Find where the given text appears and provide that cell's center as (x, y) coordinate. 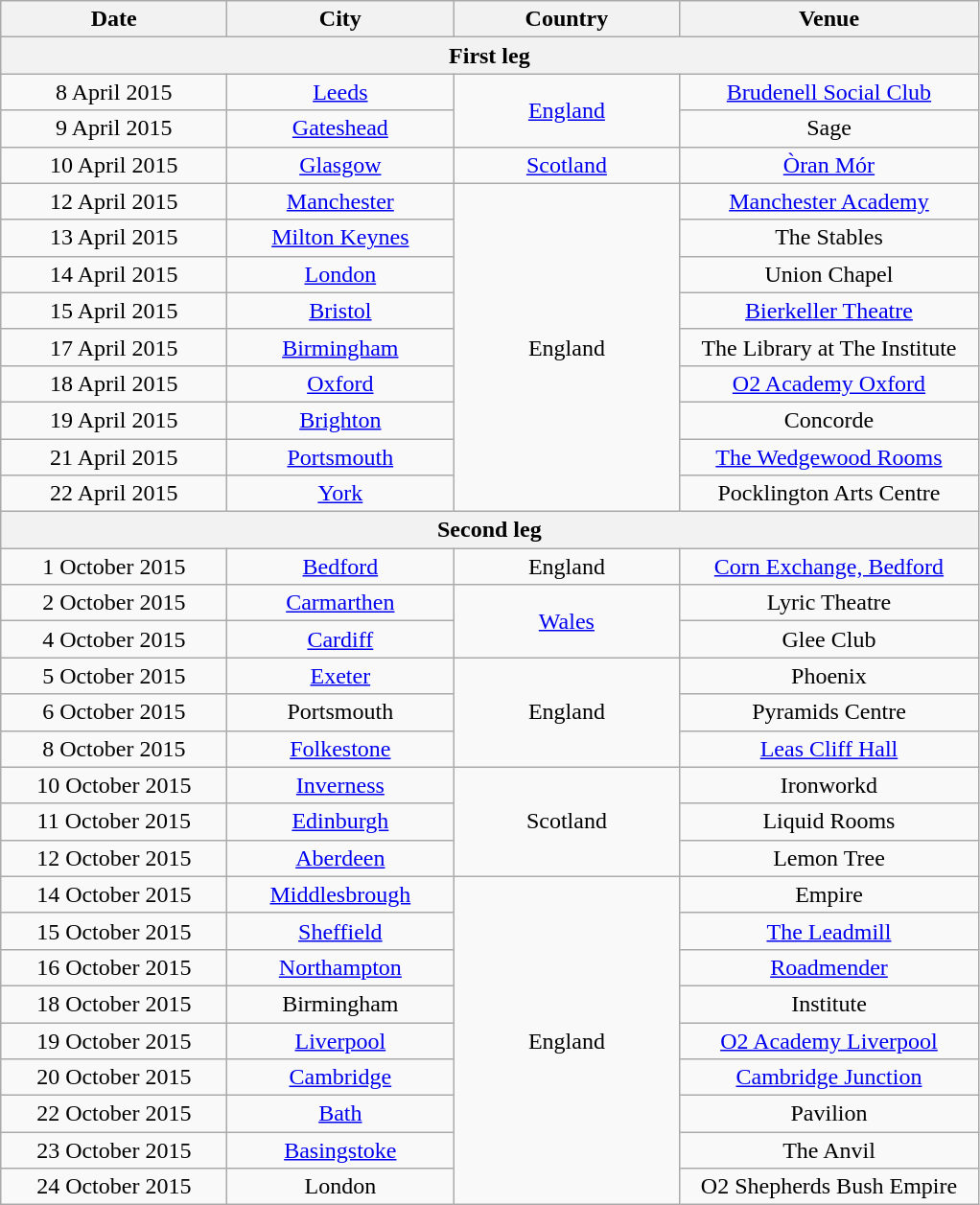
Institute (828, 1004)
Cambridge (340, 1078)
Middlesbrough (340, 894)
Manchester (340, 201)
Glasgow (340, 165)
14 April 2015 (114, 274)
24 October 2015 (114, 1187)
Cardiff (340, 639)
9 April 2015 (114, 128)
15 April 2015 (114, 311)
8 October 2015 (114, 749)
Pavilion (828, 1114)
York (340, 494)
Aberdeen (340, 858)
Lyric Theatre (828, 603)
Northampton (340, 967)
1 October 2015 (114, 567)
19 April 2015 (114, 420)
22 October 2015 (114, 1114)
Leas Cliff Hall (828, 749)
10 April 2015 (114, 165)
Liverpool (340, 1040)
Brighton (340, 420)
Roadmender (828, 967)
19 October 2015 (114, 1040)
11 October 2015 (114, 822)
Liquid Rooms (828, 822)
10 October 2015 (114, 785)
Corn Exchange, Bedford (828, 567)
13 April 2015 (114, 238)
8 April 2015 (114, 92)
Bierkeller Theatre (828, 311)
15 October 2015 (114, 931)
4 October 2015 (114, 639)
Gateshead (340, 128)
Exeter (340, 676)
20 October 2015 (114, 1078)
Milton Keynes (340, 238)
Country (567, 19)
18 April 2015 (114, 383)
Carmarthen (340, 603)
Union Chapel (828, 274)
Date (114, 19)
Second leg (489, 530)
Folkestone (340, 749)
Leeds (340, 92)
The Wedgewood Rooms (828, 457)
O2 Shepherds Bush Empire (828, 1187)
Bath (340, 1114)
6 October 2015 (114, 712)
12 October 2015 (114, 858)
16 October 2015 (114, 967)
17 April 2015 (114, 347)
Glee Club (828, 639)
2 October 2015 (114, 603)
23 October 2015 (114, 1150)
Basingstoke (340, 1150)
The Leadmill (828, 931)
The Stables (828, 238)
The Library at The Institute (828, 347)
The Anvil (828, 1150)
22 April 2015 (114, 494)
5 October 2015 (114, 676)
Pocklington Arts Centre (828, 494)
O2 Academy Liverpool (828, 1040)
21 April 2015 (114, 457)
Pyramids Centre (828, 712)
Concorde (828, 420)
Oxford (340, 383)
14 October 2015 (114, 894)
City (340, 19)
Phoenix (828, 676)
18 October 2015 (114, 1004)
Inverness (340, 785)
Wales (567, 621)
Edinburgh (340, 822)
Sheffield (340, 931)
Sage (828, 128)
Lemon Tree (828, 858)
12 April 2015 (114, 201)
Òran Mór (828, 165)
Empire (828, 894)
Bedford (340, 567)
O2 Academy Oxford (828, 383)
Brudenell Social Club (828, 92)
First leg (489, 56)
Ironworkd (828, 785)
Venue (828, 19)
Bristol (340, 311)
Cambridge Junction (828, 1078)
Manchester Academy (828, 201)
